Provide the [X, Y] coordinate of the cell's center where the given text is located.  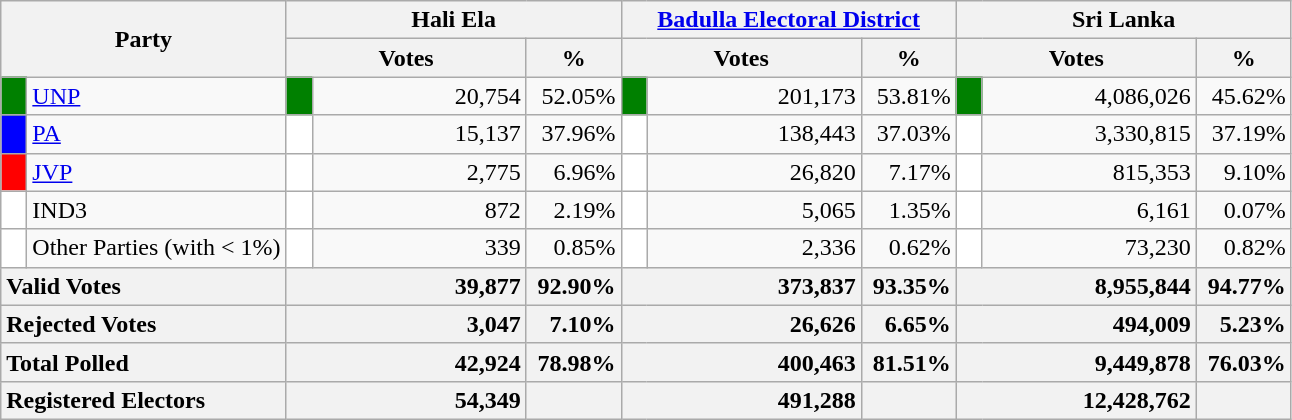
1.35% [908, 210]
3,047 [406, 324]
Registered Electors [144, 400]
UNP [156, 96]
IND3 [156, 210]
201,173 [754, 96]
6.96% [574, 172]
2,775 [419, 172]
92.90% [574, 286]
400,463 [741, 362]
73,230 [1089, 248]
0.82% [1244, 248]
81.51% [908, 362]
138,443 [754, 134]
Rejected Votes [144, 324]
94.77% [1244, 286]
54,349 [406, 400]
5.23% [1244, 324]
Valid Votes [144, 286]
Sri Lanka [1124, 20]
53.81% [908, 96]
15,137 [419, 134]
0.85% [574, 248]
2.19% [574, 210]
9,449,878 [1076, 362]
9.10% [1244, 172]
PA [156, 134]
42,924 [406, 362]
7.10% [574, 324]
Party [144, 39]
6,161 [1089, 210]
52.05% [574, 96]
39,877 [406, 286]
494,009 [1076, 324]
7.17% [908, 172]
26,626 [741, 324]
26,820 [754, 172]
93.35% [908, 286]
339 [419, 248]
491,288 [741, 400]
2,336 [754, 248]
37.19% [1244, 134]
Other Parties (with < 1%) [156, 248]
0.62% [908, 248]
Badulla Electoral District [788, 20]
6.65% [908, 324]
78.98% [574, 362]
0.07% [1244, 210]
3,330,815 [1089, 134]
815,353 [1089, 172]
8,955,844 [1076, 286]
JVP [156, 172]
37.96% [574, 134]
373,837 [741, 286]
872 [419, 210]
12,428,762 [1076, 400]
76.03% [1244, 362]
4,086,026 [1089, 96]
Total Polled [144, 362]
45.62% [1244, 96]
20,754 [419, 96]
5,065 [754, 210]
Hali Ela [454, 20]
37.03% [908, 134]
